Detect which cell encompasses the target text, then output its (x, y) center coordinate. 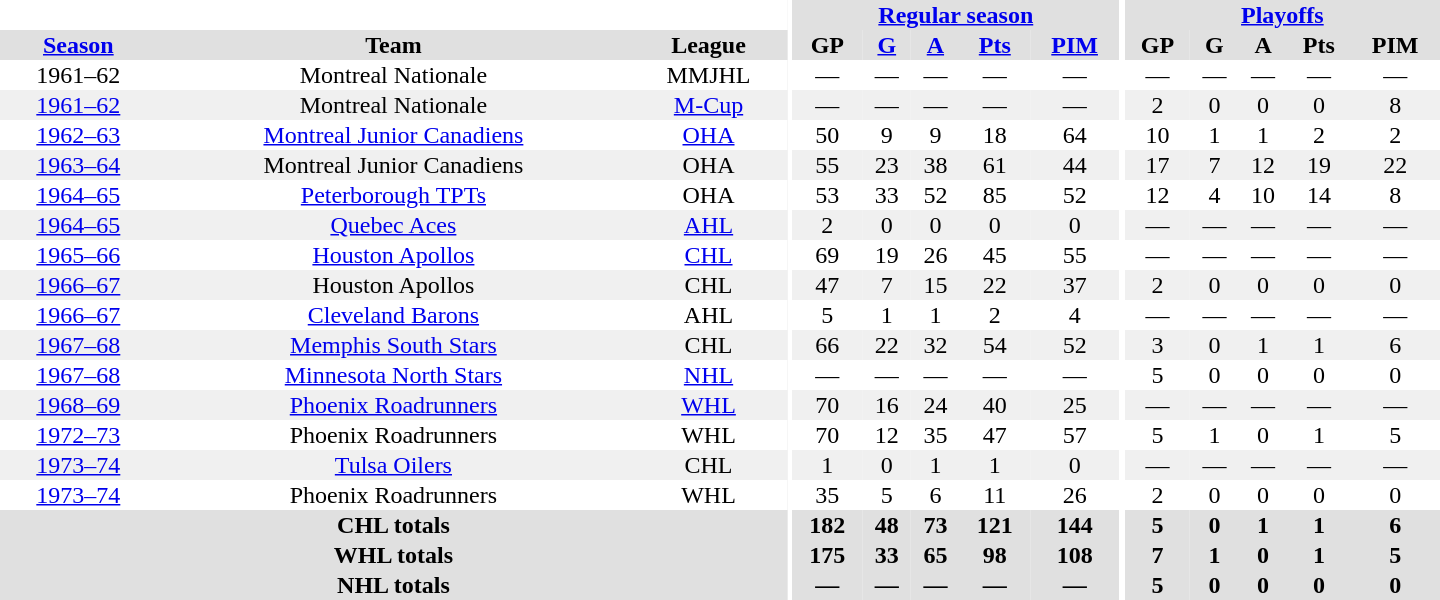
24 (936, 405)
Season (78, 45)
NHL totals (394, 585)
WHL totals (394, 555)
Minnesota North Stars (394, 375)
108 (1074, 555)
18 (995, 135)
1963–64 (78, 165)
37 (1074, 285)
Peterborough TPTs (394, 195)
182 (827, 525)
69 (827, 255)
Quebec Aces (394, 225)
50 (827, 135)
MMJHL (708, 75)
Tulsa Oilers (394, 465)
61 (995, 165)
Cleveland Barons (394, 315)
3 (1158, 345)
64 (1074, 135)
66 (827, 345)
38 (936, 165)
53 (827, 195)
45 (995, 255)
32 (936, 345)
1965–66 (78, 255)
14 (1318, 195)
73 (936, 525)
17 (1158, 165)
1972–73 (78, 435)
Regular season (956, 15)
Playoffs (1282, 15)
85 (995, 195)
144 (1074, 525)
23 (886, 165)
M-Cup (708, 105)
15 (936, 285)
98 (995, 555)
48 (886, 525)
Team (394, 45)
25 (1074, 405)
175 (827, 555)
CHL totals (394, 525)
16 (886, 405)
40 (995, 405)
57 (1074, 435)
11 (995, 495)
1962–63 (78, 135)
44 (1074, 165)
Memphis South Stars (394, 345)
54 (995, 345)
NHL (708, 375)
1968–69 (78, 405)
65 (936, 555)
League (708, 45)
121 (995, 525)
